From the cell containing the given text, extract its center point as (x, y) coordinate. 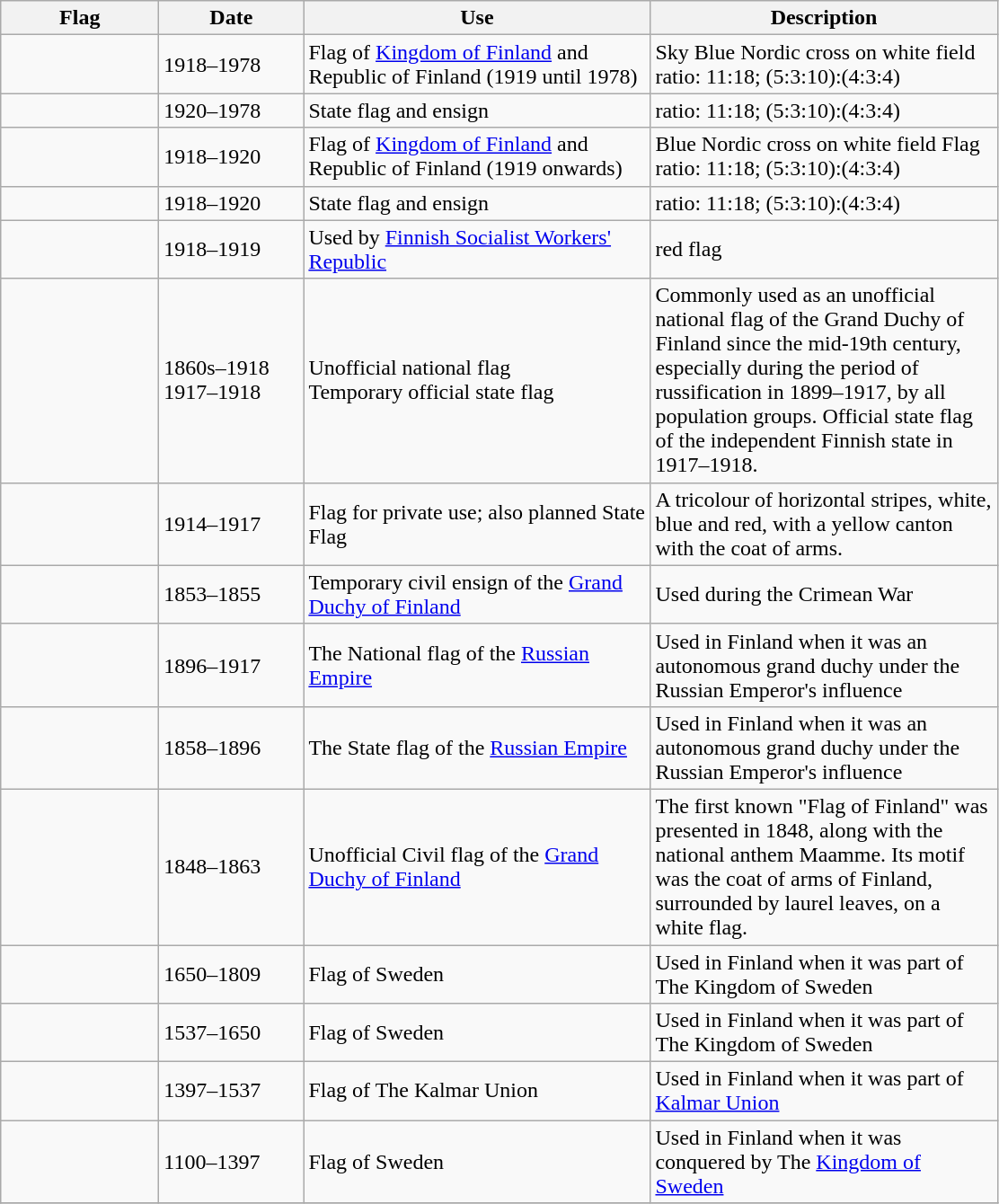
1918–1919 (232, 250)
The State flag of the Russian Empire (477, 748)
A tricolour of horizontal stripes, white, blue and red, with a yellow canton with the coat of arms. (824, 524)
Used by Finnish Socialist Workers' Republic (477, 250)
Date (232, 18)
Flag of Kingdom of Finland and Republic of Finland (1919 onwards) (477, 156)
Flag (80, 18)
Used in Finland when it was conquered by The Kingdom of Sweden (824, 1162)
Flag of The Kalmar Union (477, 1091)
1537–1650 (232, 1033)
Unofficial national flagTemporary official state flag (477, 381)
1858–1896 (232, 748)
Flag of Kingdom of Finland and Republic of Finland (1919 until 1978) (477, 65)
Used during the Crimean War (824, 595)
Unofficial Civil flag of the Grand Duchy of Finland (477, 866)
Used in Finland when it was part of Kalmar Union (824, 1091)
1853–1855 (232, 595)
1100–1397 (232, 1162)
1650–1809 (232, 974)
Blue Nordic cross on white field Flag ratio: 11:18; (5:3:10):(4:3:4) (824, 156)
1918–1978 (232, 65)
Temporary civil ensign of the Grand Duchy of Finland (477, 595)
1896–1917 (232, 665)
1860s–19181917–1918 (232, 381)
1397–1537 (232, 1091)
1914–1917 (232, 524)
Sky Blue Nordic cross on white field ratio: 11:18; (5:3:10):(4:3:4) (824, 65)
1920–1978 (232, 111)
The National flag of the Russian Empire (477, 665)
1848–1863 (232, 866)
Description (824, 18)
Use (477, 18)
Flag for private use; also planned State Flag (477, 524)
red flag (824, 250)
